Scan for the cell matching the given text and deliver its [X, Y] coordinate at center. 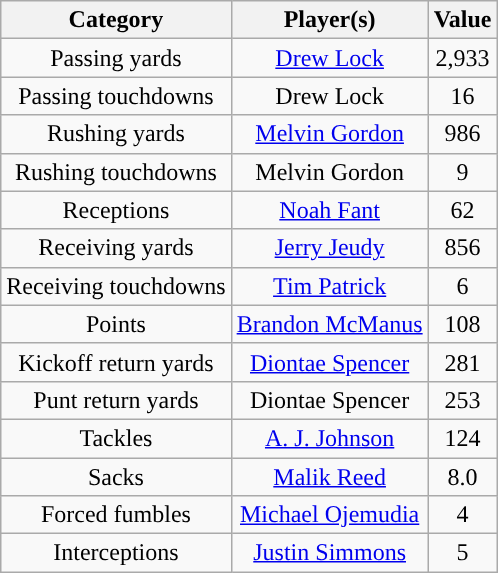
6 [462, 286]
Interceptions [116, 553]
Rushing yards [116, 134]
986 [462, 134]
Jerry Jeudy [330, 248]
Rushing touchdowns [116, 172]
5 [462, 553]
Category [116, 20]
4 [462, 515]
Kickoff return yards [116, 362]
Forced fumbles [116, 515]
Receptions [116, 210]
Tim Patrick [330, 286]
9 [462, 172]
124 [462, 438]
Points [116, 324]
Justin Simmons [330, 553]
Receiving yards [116, 248]
Malik Reed [330, 477]
Player(s) [330, 20]
Brandon McManus [330, 324]
Value [462, 20]
Noah Fant [330, 210]
16 [462, 96]
Michael Ojemudia [330, 515]
253 [462, 400]
108 [462, 324]
Receiving touchdowns [116, 286]
2,933 [462, 58]
Passing touchdowns [116, 96]
Passing yards [116, 58]
856 [462, 248]
Punt return yards [116, 400]
281 [462, 362]
A. J. Johnson [330, 438]
8.0 [462, 477]
Tackles [116, 438]
Sacks [116, 477]
62 [462, 210]
